Locate the cell with the specified text and output its [X, Y] center coordinate. 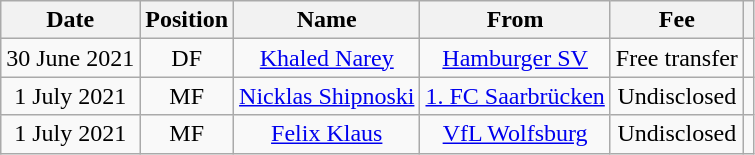
Felix Klaus [327, 134]
Date [70, 20]
Name [327, 20]
VfL Wolfsburg [515, 134]
Khaled Narey [327, 58]
1. FC Saarbrücken [515, 96]
Hamburger SV [515, 58]
Nicklas Shipnoski [327, 96]
30 June 2021 [70, 58]
Fee [676, 20]
From [515, 20]
Position [187, 20]
DF [187, 58]
Free transfer [676, 58]
